Detect which cell encompasses the target text, then output its [X, Y] center coordinate. 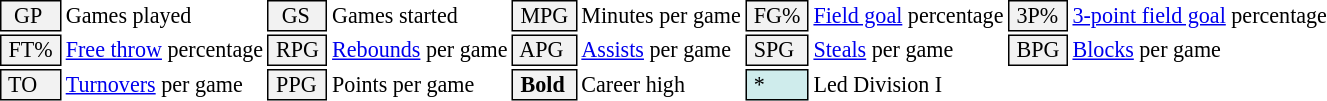
Led Division I [908, 85]
Turnovers per game [164, 85]
PPG [298, 85]
BPG [1038, 50]
SPG [777, 50]
GP [30, 16]
GS [298, 16]
Rebounds per game [420, 50]
FT% [30, 50]
Games started [420, 16]
Steals per game [908, 50]
Career high [661, 85]
APG [544, 50]
Points per game [420, 85]
Minutes per game [661, 16]
FG% [777, 16]
* [777, 85]
TO [30, 85]
Free throw percentage [164, 50]
Assists per game [661, 50]
MPG [544, 16]
Field goal percentage [908, 16]
Games played [164, 16]
3P% [1038, 16]
Bold [544, 85]
RPG [298, 50]
